Locate the cell with the specified text and output its (X, Y) center coordinate. 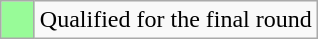
Qualified for the final round (176, 20)
